Locate the cell with the specified text and output its [X, Y] center coordinate. 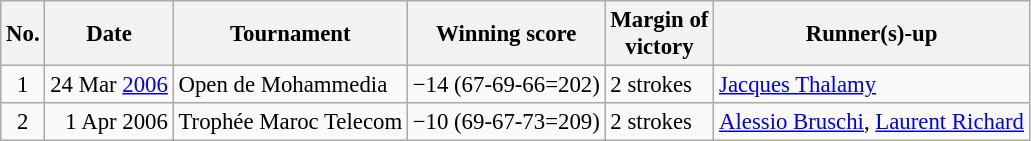
Alessio Bruschi, Laurent Richard [872, 122]
Winning score [506, 34]
Margin ofvictory [660, 34]
Trophée Maroc Telecom [290, 122]
1 [23, 85]
Runner(s)-up [872, 34]
1 Apr 2006 [109, 122]
24 Mar 2006 [109, 85]
Date [109, 34]
2 [23, 122]
Open de Mohammedia [290, 85]
−10 (69-67-73=209) [506, 122]
Tournament [290, 34]
No. [23, 34]
Jacques Thalamy [872, 85]
−14 (67-69-66=202) [506, 85]
